Scan for the cell matching the given text and deliver its [X, Y] coordinate at center. 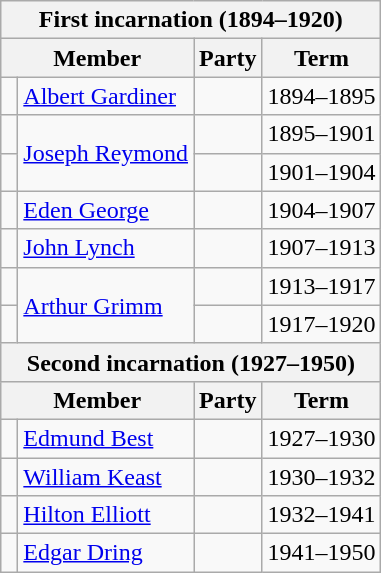
Edmund Best [106, 438]
Edgar Dring [106, 553]
1907–1913 [322, 248]
1895–1901 [322, 134]
1917–1920 [322, 324]
1927–1930 [322, 438]
Arthur Grimm [106, 305]
1904–1907 [322, 210]
1894–1895 [322, 96]
Hilton Elliott [106, 515]
1941–1950 [322, 553]
Albert Gardiner [106, 96]
John Lynch [106, 248]
Joseph Reymond [106, 153]
Second incarnation (1927–1950) [191, 362]
1932–1941 [322, 515]
William Keast [106, 477]
Eden George [106, 210]
First incarnation (1894–1920) [191, 20]
1901–1904 [322, 172]
1913–1917 [322, 286]
1930–1932 [322, 477]
